For the text-containing cell, return its midpoint in [x, y] coordinate format. 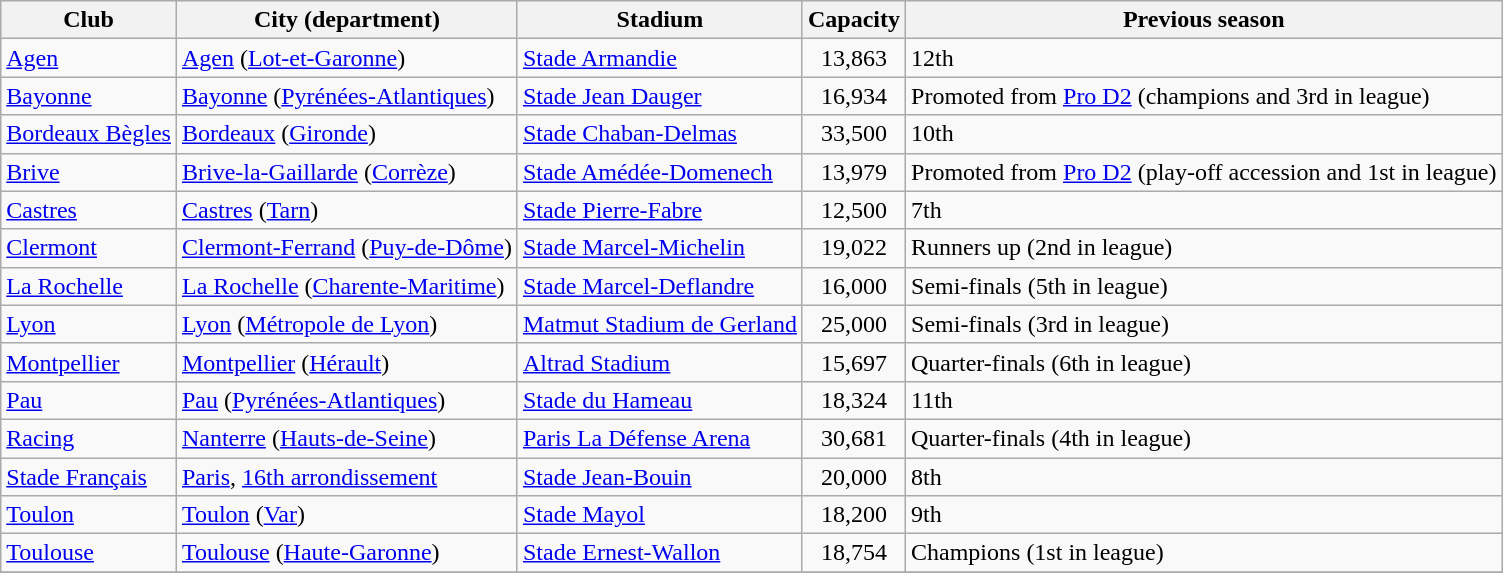
Clermont-Ferrand (Puy-de-Dôme) [346, 248]
Runners up (2nd in league) [1204, 248]
Lyon [89, 324]
Castres [89, 210]
Castres (Tarn) [346, 210]
Promoted from Pro D2 (play-off accession and 1st in league) [1204, 172]
Brive-la-Gaillarde (Corrèze) [346, 172]
Stade Marcel-Michelin [660, 248]
8th [1204, 477]
33,500 [854, 134]
Stade du Hameau [660, 400]
Bayonne [89, 96]
Stade Armandie [660, 58]
12th [1204, 58]
City (department) [346, 20]
Brive [89, 172]
Agen [89, 58]
Stade Jean-Bouin [660, 477]
13,979 [854, 172]
20,000 [854, 477]
9th [1204, 515]
Toulouse (Haute-Garonne) [346, 553]
19,022 [854, 248]
Bordeaux (Gironde) [346, 134]
18,754 [854, 553]
Semi-finals (5th in league) [1204, 286]
Club [89, 20]
Previous season [1204, 20]
Capacity [854, 20]
30,681 [854, 438]
Toulon [89, 515]
Agen (Lot-et-Garonne) [346, 58]
Pau [89, 400]
Stade Pierre-Fabre [660, 210]
Montpellier [89, 362]
16,000 [854, 286]
Matmut Stadium de Gerland [660, 324]
Stade Amédée-Domenech [660, 172]
18,200 [854, 515]
Toulouse [89, 553]
25,000 [854, 324]
11th [1204, 400]
Montpellier (Hérault) [346, 362]
Pau (Pyrénées-Atlantiques) [346, 400]
Lyon (Métropole de Lyon) [346, 324]
Nanterre (Hauts-de-Seine) [346, 438]
Racing [89, 438]
Stade Mayol [660, 515]
La Rochelle [89, 286]
Stade Chaban-Delmas [660, 134]
Stade Ernest-Wallon [660, 553]
Altrad Stadium [660, 362]
Stade Marcel-Deflandre [660, 286]
Bayonne (Pyrénées-Atlantiques) [346, 96]
La Rochelle (Charente-Maritime) [346, 286]
Semi-finals (3rd in league) [1204, 324]
10th [1204, 134]
15,697 [854, 362]
Stadium [660, 20]
Quarter-finals (4th in league) [1204, 438]
Quarter-finals (6th in league) [1204, 362]
Promoted from Pro D2 (champions and 3rd in league) [1204, 96]
Paris, 16th arrondissement [346, 477]
7th [1204, 210]
Champions (1st in league) [1204, 553]
16,934 [854, 96]
13,863 [854, 58]
Clermont [89, 248]
Stade Français [89, 477]
18,324 [854, 400]
Toulon (Var) [346, 515]
12,500 [854, 210]
Stade Jean Dauger [660, 96]
Paris La Défense Arena [660, 438]
Bordeaux Bègles [89, 134]
